Return the (x, y) coordinate for the center point of the cell that contains the specified text.  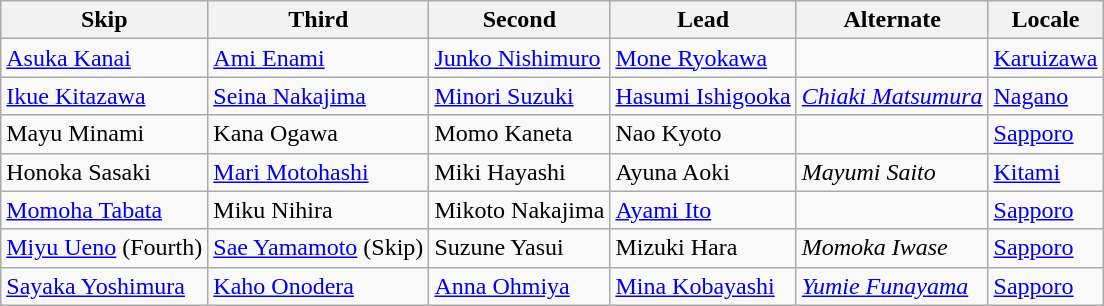
Ikue Kitazawa (104, 96)
Mone Ryokawa (703, 58)
Skip (104, 20)
Alternate (892, 20)
Mikoto Nakajima (520, 210)
Nagano (1046, 96)
Momoka Iwase (892, 248)
Miki Hayashi (520, 172)
Sae Yamamoto (Skip) (318, 248)
Mizuki Hara (703, 248)
Mayumi Saito (892, 172)
Momo Kaneta (520, 134)
Hasumi Ishigooka (703, 96)
Suzune Yasui (520, 248)
Miku Nihira (318, 210)
Chiaki Matsumura (892, 96)
Sayaka Yoshimura (104, 286)
Asuka Kanai (104, 58)
Ami Enami (318, 58)
Lead (703, 20)
Ayami Ito (703, 210)
Kitami (1046, 172)
Kana Ogawa (318, 134)
Junko Nishimuro (520, 58)
Anna Ohmiya (520, 286)
Miyu Ueno (Fourth) (104, 248)
Mayu Minami (104, 134)
Locale (1046, 20)
Second (520, 20)
Yumie Funayama (892, 286)
Nao Kyoto (703, 134)
Mari Motohashi (318, 172)
Third (318, 20)
Minori Suzuki (520, 96)
Seina Nakajima (318, 96)
Kaho Onodera (318, 286)
Mina Kobayashi (703, 286)
Honoka Sasaki (104, 172)
Ayuna Aoki (703, 172)
Karuizawa (1046, 58)
Momoha Tabata (104, 210)
